For the text-containing cell, return its midpoint in [X, Y] coordinate format. 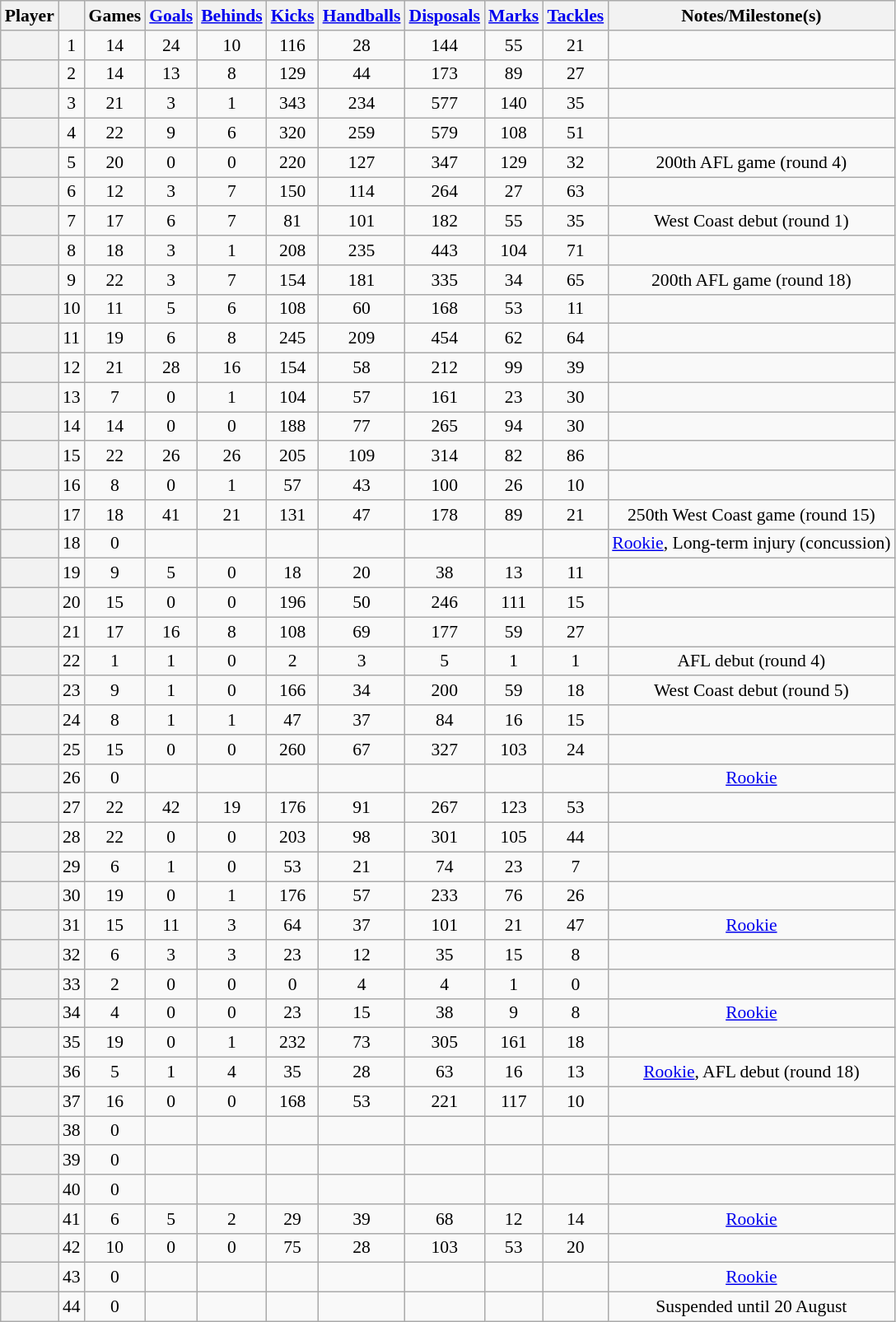
82 [514, 456]
25 [72, 750]
69 [362, 632]
50 [362, 603]
76 [514, 896]
205 [293, 456]
178 [445, 515]
71 [575, 250]
Games [115, 16]
232 [293, 1043]
73 [362, 1043]
209 [362, 339]
181 [362, 280]
196 [293, 603]
Notes/Milestone(s) [751, 16]
265 [445, 427]
AFL debut (round 4) [751, 661]
Goals [171, 16]
335 [445, 280]
579 [445, 133]
301 [445, 838]
West Coast debut (round 5) [751, 691]
131 [293, 515]
84 [445, 720]
200th AFL game (round 18) [751, 280]
221 [445, 1101]
173 [445, 74]
68 [445, 1219]
94 [514, 427]
200th AFL game (round 4) [751, 162]
220 [293, 162]
208 [293, 250]
40 [72, 1189]
314 [445, 456]
60 [362, 309]
105 [514, 838]
116 [293, 45]
Rookie, AFL debut (round 18) [751, 1072]
264 [445, 192]
443 [445, 250]
212 [445, 368]
144 [445, 45]
127 [362, 162]
77 [362, 427]
Marks [514, 16]
233 [445, 896]
Kicks [293, 16]
327 [445, 750]
111 [514, 603]
Rookie, Long-term injury (concussion) [751, 544]
188 [293, 427]
100 [445, 485]
305 [445, 1043]
577 [445, 104]
140 [514, 104]
123 [514, 808]
117 [514, 1101]
343 [293, 104]
250th West Coast game (round 15) [751, 515]
98 [362, 838]
West Coast debut (round 1) [751, 222]
Behinds [232, 16]
347 [445, 162]
36 [72, 1072]
259 [362, 133]
86 [575, 456]
65 [575, 280]
235 [362, 250]
260 [293, 750]
246 [445, 603]
267 [445, 808]
67 [362, 750]
99 [514, 368]
Handballs [362, 16]
Player [30, 16]
245 [293, 339]
58 [362, 368]
203 [293, 838]
234 [362, 104]
74 [445, 867]
51 [575, 133]
81 [293, 222]
75 [293, 1248]
33 [72, 984]
150 [293, 192]
31 [72, 926]
109 [362, 456]
Tackles [575, 16]
454 [445, 339]
62 [514, 339]
200 [445, 691]
114 [362, 192]
177 [445, 632]
320 [293, 133]
91 [362, 808]
166 [293, 691]
Suspended until 20 August [751, 1307]
Disposals [445, 16]
182 [445, 222]
